Return the (X, Y) coordinate for the center point of the cell that contains the specified text.  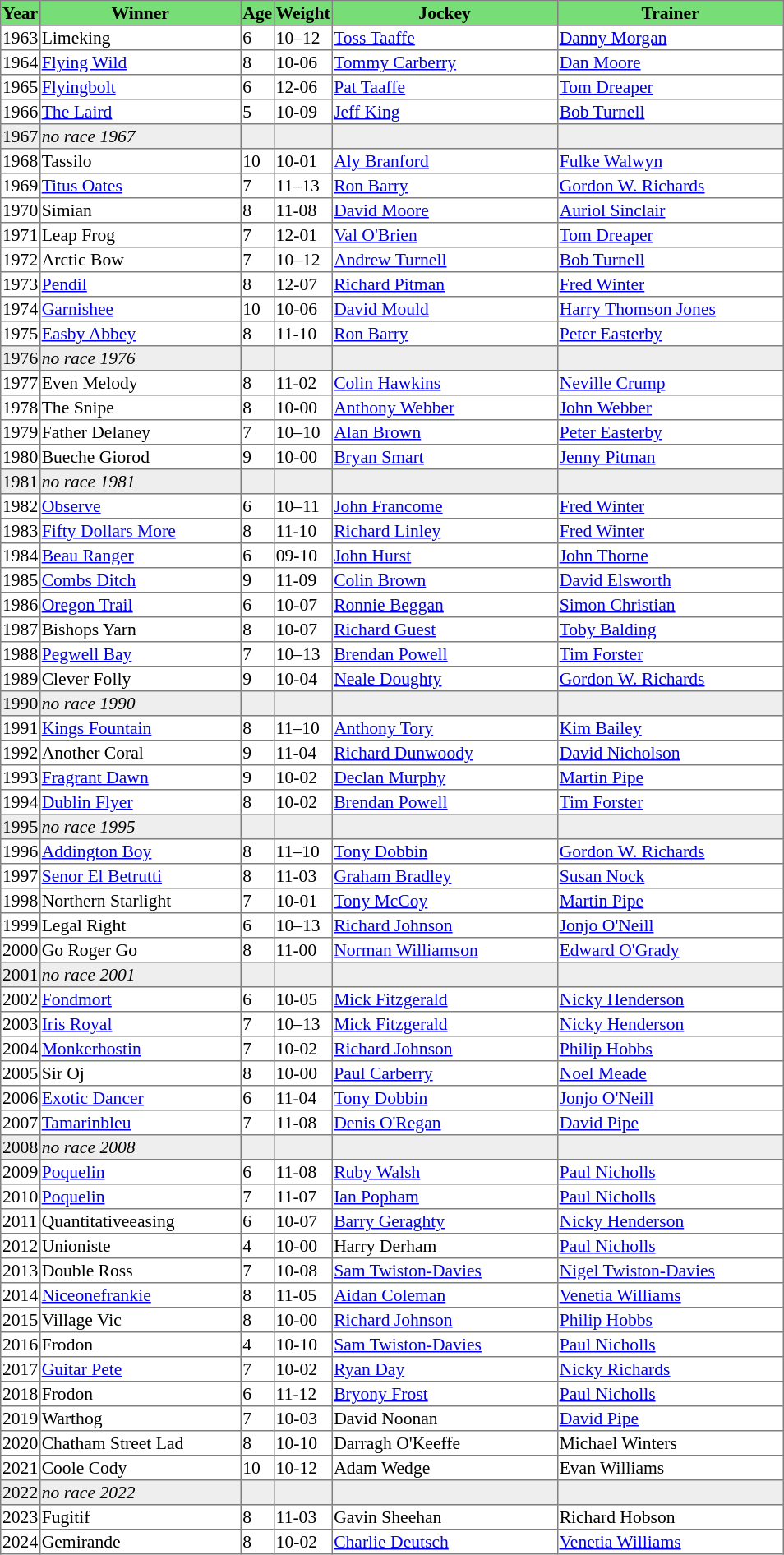
12-01 (302, 235)
Darragh O'Keeffe (445, 1443)
Dan Moore (670, 62)
Niceonefrankie (140, 1295)
1972 (21, 260)
2014 (21, 1295)
1978 (21, 408)
Clever Folly (140, 679)
David Mould (445, 309)
Ryan Day (445, 1369)
Fulke Walwyn (670, 161)
Bueche Giorod (140, 457)
Susan Nock (670, 876)
Titus Oates (140, 186)
Harry Thomson Jones (670, 309)
Declan Murphy (445, 777)
no race 1967 (140, 136)
11-07 (302, 1197)
1973 (21, 284)
Ronnie Beggan (445, 605)
Legal Right (140, 925)
John Thorne (670, 556)
Another Coral (140, 753)
Andrew Turnell (445, 260)
Nigel Twiston-Davies (670, 1271)
Gavin Sheehan (445, 1517)
Coole Cody (140, 1468)
Addington Boy (140, 851)
1969 (21, 186)
Paul Carberry (445, 1073)
2011 (21, 1221)
Denis O'Regan (445, 1123)
Aidan Coleman (445, 1295)
Val O'Brien (445, 235)
no race 2001 (140, 975)
Flyingbolt (140, 87)
Graham Bradley (445, 876)
Chatham Street Lad (140, 1443)
Richard Guest (445, 630)
1966 (21, 112)
2001 (21, 975)
2015 (21, 1320)
no race 1981 (140, 482)
Pat Taaffe (445, 87)
1979 (21, 432)
Michael Winters (670, 1443)
2010 (21, 1197)
2023 (21, 1517)
1994 (21, 802)
no race 1976 (140, 358)
2006 (21, 1098)
1971 (21, 235)
1986 (21, 605)
Richard Linley (445, 531)
11-00 (302, 950)
no race 1990 (140, 704)
Village Vic (140, 1320)
1991 (21, 728)
David Nicholson (670, 753)
Alan Brown (445, 432)
2024 (21, 1542)
10-09 (302, 112)
1988 (21, 654)
Observe (140, 506)
John Hurst (445, 556)
Gemirande (140, 1542)
Ruby Walsh (445, 1172)
Adam Wedge (445, 1468)
5 (257, 112)
1987 (21, 630)
11–13 (302, 186)
2000 (21, 950)
Aly Branford (445, 161)
Fondmort (140, 999)
Trainer (670, 13)
2008 (21, 1147)
2021 (21, 1468)
Richard Dunwoody (445, 753)
10-05 (302, 999)
Norman Williamson (445, 950)
Warthog (140, 1419)
1989 (21, 679)
Harry Derham (445, 1246)
Tassilo (140, 161)
1983 (21, 531)
Combs Ditch (140, 580)
Sir Oj (140, 1073)
2004 (21, 1049)
2005 (21, 1073)
Go Roger Go (140, 950)
11-02 (302, 383)
1984 (21, 556)
Dublin Flyer (140, 802)
11-12 (302, 1394)
1999 (21, 925)
2019 (21, 1419)
Auriol Sinclair (670, 210)
12-06 (302, 87)
1977 (21, 383)
Beau Ranger (140, 556)
no race 1995 (140, 827)
2022 (21, 1493)
1992 (21, 753)
1997 (21, 876)
Weight (302, 13)
1970 (21, 210)
Leap Frog (140, 235)
Evan Williams (670, 1468)
Bryony Frost (445, 1394)
Jockey (445, 13)
Garnishee (140, 309)
1964 (21, 62)
09-10 (302, 556)
Fragrant Dawn (140, 777)
The Snipe (140, 408)
1965 (21, 87)
10–11 (302, 506)
1985 (21, 580)
1982 (21, 506)
10-03 (302, 1419)
2018 (21, 1394)
1976 (21, 358)
Arctic Bow (140, 260)
Limeking (140, 38)
Barry Geraghty (445, 1221)
Kim Bailey (670, 728)
Ian Popham (445, 1197)
Exotic Dancer (140, 1098)
Unioniste (140, 1246)
1990 (21, 704)
1995 (21, 827)
Age (257, 13)
David Noonan (445, 1419)
Father Delaney (140, 432)
Monkerhostin (140, 1049)
Tommy Carberry (445, 62)
Kings Fountain (140, 728)
Iris Royal (140, 1024)
Senor El Betrutti (140, 876)
The Laird (140, 112)
1998 (21, 901)
1981 (21, 482)
Neale Doughty (445, 679)
Richard Hobson (670, 1517)
Fifty Dollars More (140, 531)
Pegwell Bay (140, 654)
2020 (21, 1443)
Toby Balding (670, 630)
10-08 (302, 1271)
2017 (21, 1369)
1974 (21, 309)
Tony McCoy (445, 901)
11-05 (302, 1295)
Fugitif (140, 1517)
Colin Brown (445, 580)
Neville Crump (670, 383)
Edward O'Grady (670, 950)
Bryan Smart (445, 457)
1967 (21, 136)
Simon Christian (670, 605)
no race 2022 (140, 1493)
2012 (21, 1246)
1980 (21, 457)
Noel Meade (670, 1073)
10–10 (302, 432)
1975 (21, 334)
10-04 (302, 679)
Jeff King (445, 112)
Double Ross (140, 1271)
10-12 (302, 1468)
David Moore (445, 210)
Easby Abbey (140, 334)
1963 (21, 38)
John Francome (445, 506)
Danny Morgan (670, 38)
2009 (21, 1172)
2013 (21, 1271)
Bishops Yarn (140, 630)
1993 (21, 777)
2002 (21, 999)
Anthony Webber (445, 408)
no race 2008 (140, 1147)
1996 (21, 851)
Oregon Trail (140, 605)
1968 (21, 161)
Even Melody (140, 383)
Anthony Tory (445, 728)
Richard Pitman (445, 284)
Year (21, 13)
Charlie Deutsch (445, 1542)
Flying Wild (140, 62)
Pendil (140, 284)
Tamarinbleu (140, 1123)
2003 (21, 1024)
11-09 (302, 580)
Guitar Pete (140, 1369)
Simian (140, 210)
Quantitativeeasing (140, 1221)
David Elsworth (670, 580)
Jenny Pitman (670, 457)
Winner (140, 13)
12-07 (302, 284)
Colin Hawkins (445, 383)
2016 (21, 1345)
2007 (21, 1123)
Toss Taaffe (445, 38)
Nicky Richards (670, 1369)
Northern Starlight (140, 901)
John Webber (670, 408)
